Provide the (x, y) coordinate of the cell's center where the given text is located.  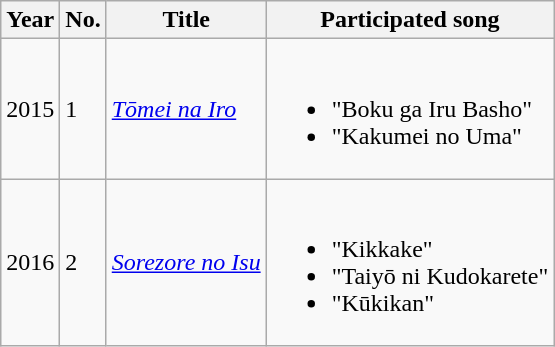
2 (83, 262)
No. (83, 20)
"Kikkake""Taiyō ni Kudokarete""Kūkikan" (410, 262)
Year (30, 20)
Participated song (410, 20)
1 (83, 109)
2015 (30, 109)
Tōmei na Iro (186, 109)
Title (186, 20)
2016 (30, 262)
Sorezore no Isu (186, 262)
"Boku ga Iru Basho""Kakumei no Uma" (410, 109)
